Return the [x, y] coordinate for the center point of the cell that contains the specified text.  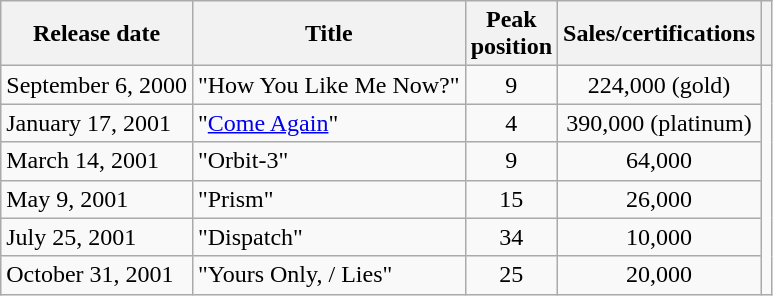
July 25, 2001 [97, 237]
Release date [97, 34]
October 31, 2001 [97, 275]
15 [511, 199]
"Dispatch" [328, 237]
Sales/certifications [660, 34]
"Yours Only, / Lies" [328, 275]
Peakposition [511, 34]
26,000 [660, 199]
34 [511, 237]
4 [511, 123]
20,000 [660, 275]
64,000 [660, 161]
"How You Like Me Now?" [328, 85]
"Prism" [328, 199]
390,000 (platinum) [660, 123]
May 9, 2001 [97, 199]
January 17, 2001 [97, 123]
10,000 [660, 237]
Title [328, 34]
September 6, 2000 [97, 85]
"Come Again" [328, 123]
224,000 (gold) [660, 85]
25 [511, 275]
March 14, 2001 [97, 161]
"Orbit-3" [328, 161]
